Search for the cell housing the specified text and yield its (X, Y) center coordinate. 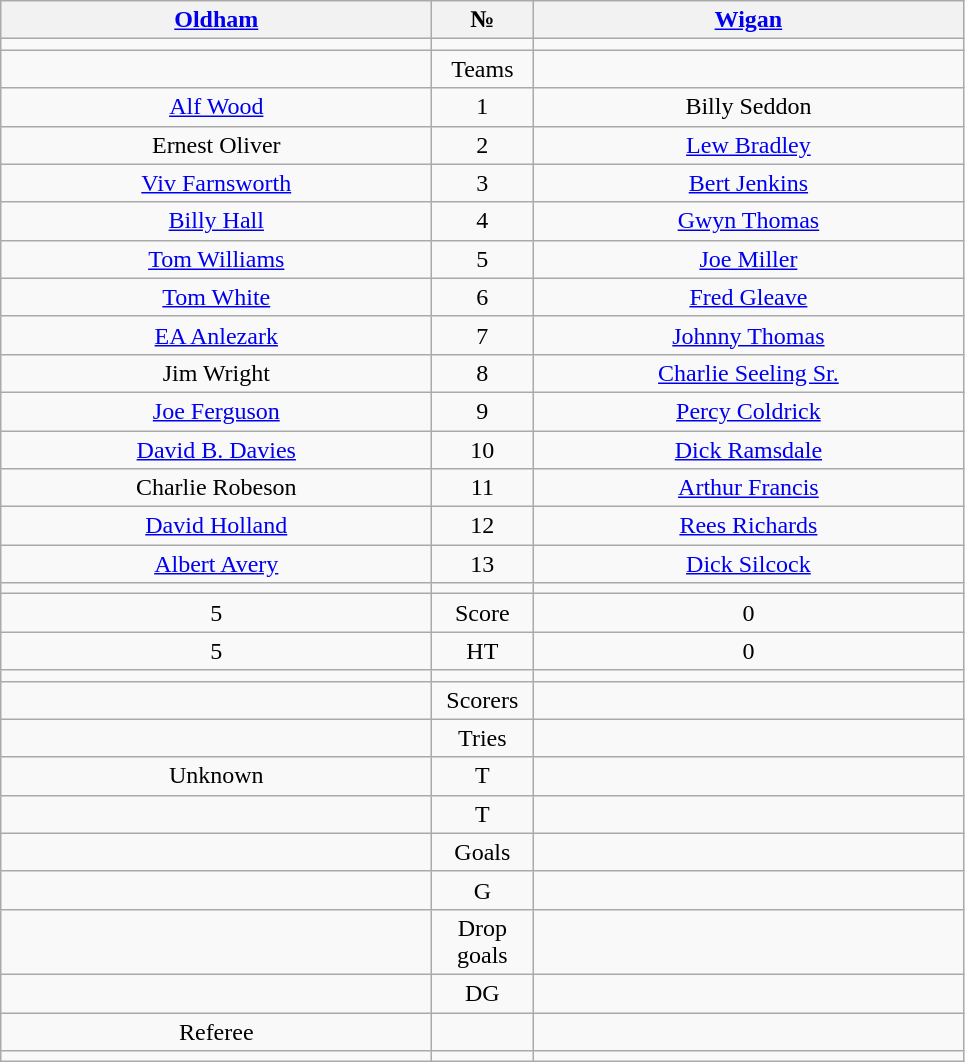
8 (482, 373)
Jim Wright (216, 373)
Teams (482, 69)
10 (482, 449)
DG (482, 993)
4 (482, 221)
Lew Bradley (748, 145)
EA Anlezark (216, 335)
Johnny Thomas (748, 335)
Dick Ramsdale (748, 449)
Dick Silcock (748, 564)
3 (482, 183)
Joe Miller (748, 259)
Referee (216, 1031)
1 (482, 107)
Tom Williams (216, 259)
David B. Davies (216, 449)
Alf Wood (216, 107)
11 (482, 488)
№ (482, 20)
2 (482, 145)
HT (482, 651)
Goals (482, 852)
6 (482, 297)
13 (482, 564)
Albert Avery (216, 564)
Unknown (216, 776)
Charlie Robeson (216, 488)
Arthur Francis (748, 488)
Score (482, 613)
Billy Seddon (748, 107)
Bert Jenkins (748, 183)
Viv Farnsworth (216, 183)
Gwyn Thomas (748, 221)
Joe Ferguson (216, 411)
Scorers (482, 700)
Tom White (216, 297)
Rees Richards (748, 526)
Percy Coldrick (748, 411)
7 (482, 335)
Ernest Oliver (216, 145)
David Holland (216, 526)
Charlie Seeling Sr. (748, 373)
12 (482, 526)
Fred Gleave (748, 297)
G (482, 890)
Oldham (216, 20)
Billy Hall (216, 221)
Drop goals (482, 942)
Tries (482, 738)
Wigan (748, 20)
9 (482, 411)
